Search for the cell housing the specified text and yield its [x, y] center coordinate. 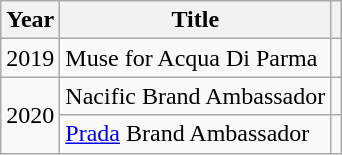
Title [196, 20]
Nacific Brand Ambassador [196, 96]
2020 [30, 115]
2019 [30, 58]
Muse for Acqua Di Parma [196, 58]
Year [30, 20]
Prada Brand Ambassador [196, 134]
